From the cell containing the given text, extract its center point as [X, Y] coordinate. 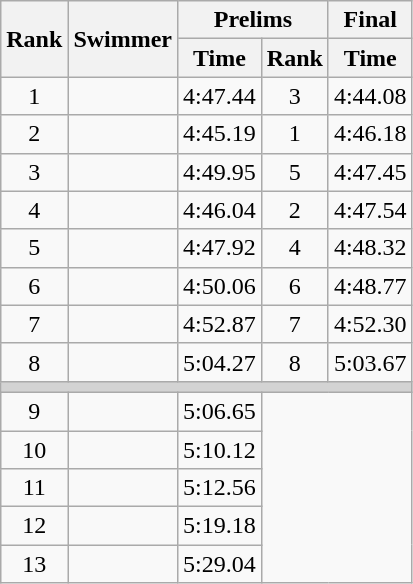
10 [34, 449]
4:48.77 [370, 286]
4:47.54 [370, 210]
5:29.04 [220, 564]
4:46.04 [220, 210]
4:52.30 [370, 324]
5:04.27 [220, 362]
4:47.45 [370, 172]
4:49.95 [220, 172]
9 [34, 411]
13 [34, 564]
5:06.65 [220, 411]
5:12.56 [220, 488]
4:45.19 [220, 134]
4:52.87 [220, 324]
4:48.32 [370, 248]
4:46.18 [370, 134]
5:03.67 [370, 362]
4:47.92 [220, 248]
5:19.18 [220, 526]
11 [34, 488]
4:44.08 [370, 96]
Final [370, 20]
Prelims [254, 20]
Swimmer [123, 39]
4:50.06 [220, 286]
12 [34, 526]
5:10.12 [220, 449]
4:47.44 [220, 96]
